Capture the cell that displays the provided text and extract its [x, y] central coordinate. 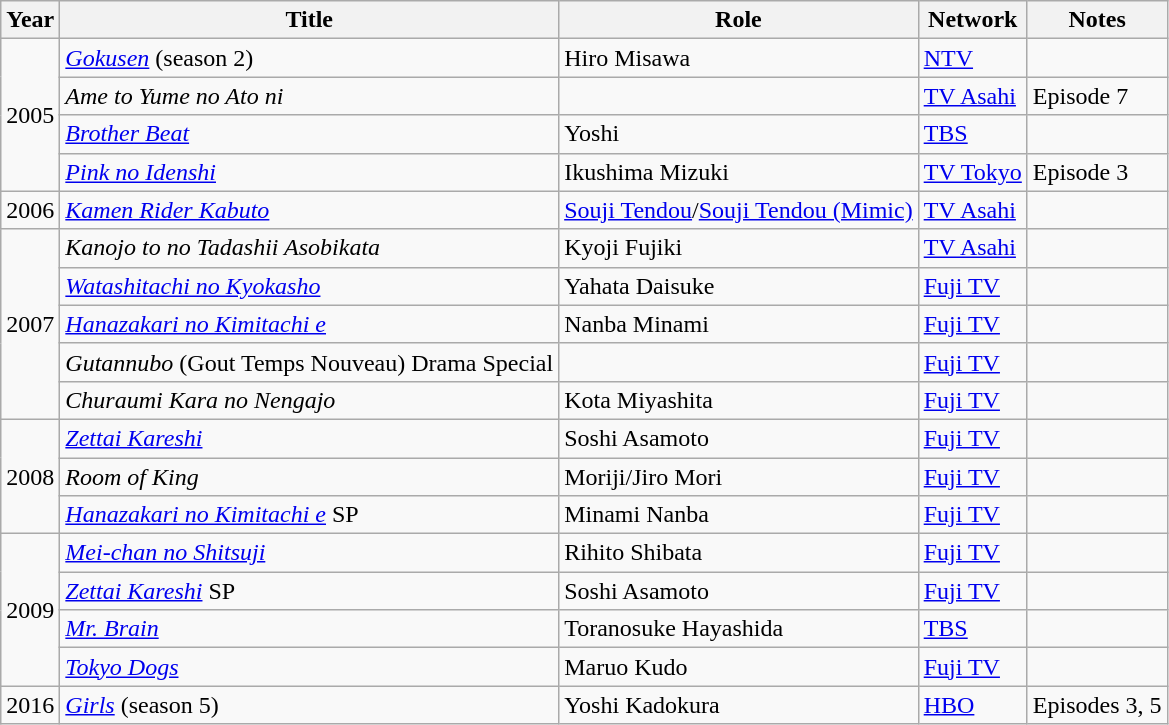
2016 [30, 705]
Moriji/Jiro Mori [739, 477]
Role [739, 20]
Yoshi Kadokura [739, 705]
2005 [30, 115]
NTV [972, 58]
Ame to Yume no Ato ni [310, 96]
2006 [30, 210]
Hanazakari no Kimitachi e [310, 324]
Mr. Brain [310, 629]
Nanba Minami [739, 324]
2009 [30, 610]
Kota Miyashita [739, 400]
Year [30, 20]
Pink no Idenshi [310, 172]
Room of King [310, 477]
Zettai Kareshi SP [310, 591]
Episode 3 [1097, 172]
2007 [30, 324]
Minami Nanba [739, 515]
TV Tokyo [972, 172]
Brother Beat [310, 134]
2008 [30, 476]
Yahata Daisuke [739, 286]
Hanazakari no Kimitachi e SP [310, 515]
Maruo Kudo [739, 667]
Kanojo to no Tadashii Asobikata [310, 248]
Rihito Shibata [739, 553]
Title [310, 20]
Watashitachi no Kyokasho [310, 286]
Kamen Rider Kabuto [310, 210]
Episode 7 [1097, 96]
Yoshi [739, 134]
Episodes 3, 5 [1097, 705]
Kyoji Fujiki [739, 248]
Gutannubo (Gout Temps Nouveau) Drama Special [310, 362]
Souji Tendou/Souji Tendou (Mimic) [739, 210]
Notes [1097, 20]
Ikushima Mizuki [739, 172]
Mei-chan no Shitsuji [310, 553]
HBO [972, 705]
Tokyo Dogs [310, 667]
Churaumi Kara no Nengajo [310, 400]
Hiro Misawa [739, 58]
Gokusen (season 2) [310, 58]
Girls (season 5) [310, 705]
Network [972, 20]
Zettai Kareshi [310, 438]
Toranosuke Hayashida [739, 629]
